Scan for the cell matching the given text and deliver its (x, y) coordinate at center. 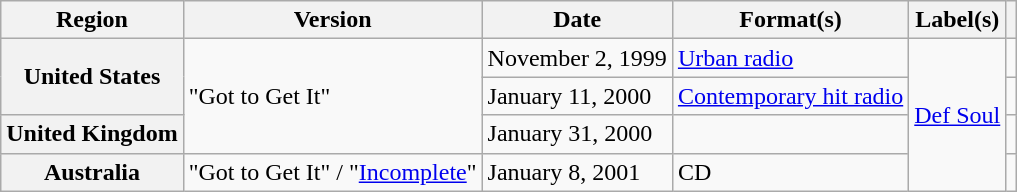
United Kingdom (92, 134)
Region (92, 20)
January 8, 2001 (577, 172)
Def Soul (958, 115)
January 11, 2000 (577, 96)
Contemporary hit radio (790, 96)
CD (790, 172)
Australia (92, 172)
Urban radio (790, 58)
January 31, 2000 (577, 134)
Date (577, 20)
"Got to Get It" / "Incomplete" (332, 172)
Format(s) (790, 20)
Label(s) (958, 20)
Version (332, 20)
United States (92, 77)
November 2, 1999 (577, 58)
"Got to Get It" (332, 96)
